Identify which cell holds the provided text, then report its [x, y] central coordinate. 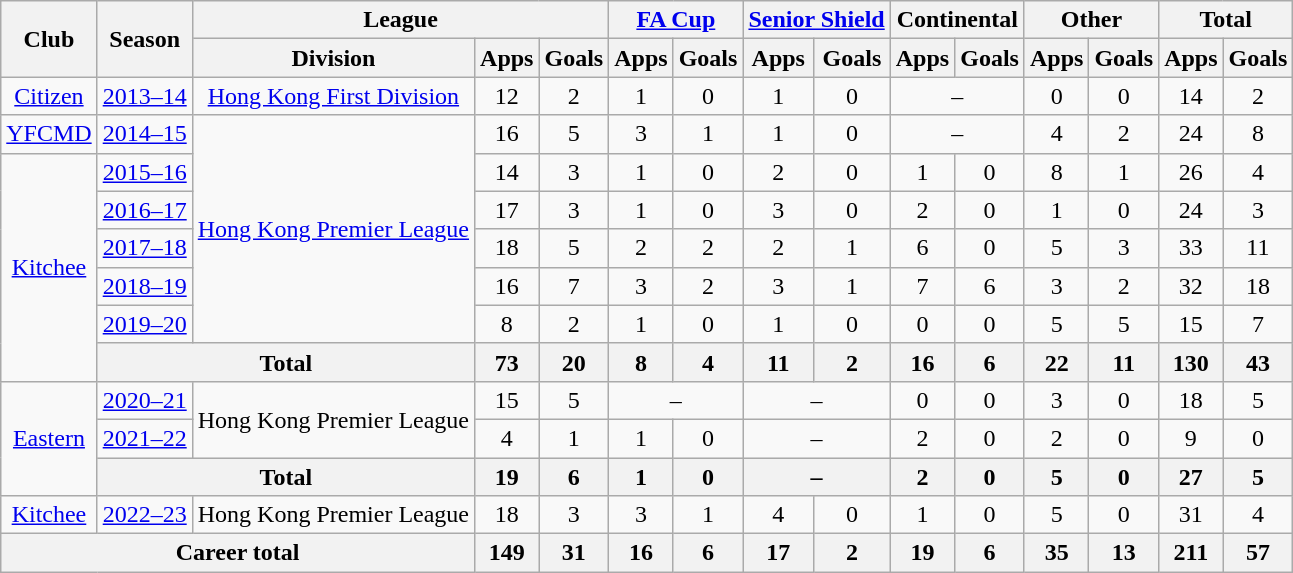
YFCMD [49, 134]
2018–19 [144, 286]
Citizen [49, 96]
211 [1191, 553]
FA Cup [676, 20]
Eastern [49, 438]
73 [507, 362]
12 [507, 96]
32 [1191, 286]
2020–21 [144, 400]
35 [1056, 553]
Season [144, 39]
Other [1091, 20]
22 [1056, 362]
2014–15 [144, 134]
Senior Shield [816, 20]
27 [1191, 477]
2021–22 [144, 438]
57 [1258, 553]
Career total [238, 553]
43 [1258, 362]
2017–18 [144, 248]
League [400, 20]
2019–20 [144, 324]
2022–23 [144, 515]
149 [507, 553]
130 [1191, 362]
9 [1191, 438]
Club [49, 39]
2013–14 [144, 96]
Hong Kong First Division [333, 96]
13 [1124, 553]
2015–16 [144, 172]
Division [333, 58]
33 [1191, 248]
2016–17 [144, 210]
Continental [957, 20]
26 [1191, 172]
20 [574, 362]
